Pinpoint the cell where the given text exists, returning its [x, y] midpoint coordinate. 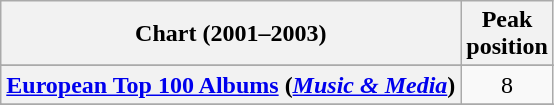
European Top 100 Albums (Music & Media) [231, 85]
8 [507, 85]
Chart (2001–2003) [231, 34]
Peak position [507, 34]
